Extract the [X, Y] coordinate from the center of the cell holding the provided text.  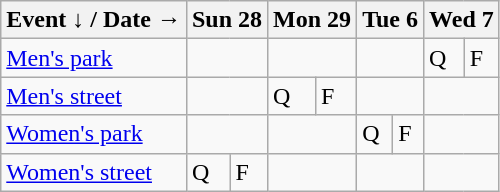
Tue 6 [390, 20]
Women's street [94, 172]
Men's park [94, 58]
Wed 7 [462, 20]
Mon 29 [312, 20]
Men's street [94, 96]
Event ↓ / Date → [94, 20]
Women's park [94, 134]
Sun 28 [226, 20]
